Pinpoint the cell where the given text exists, returning its [X, Y] midpoint coordinate. 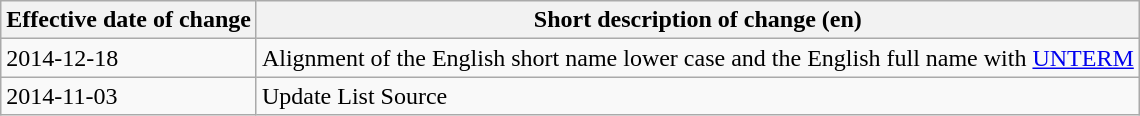
2014-12-18 [129, 58]
Short description of change (en) [698, 20]
Update List Source [698, 96]
Effective date of change [129, 20]
Alignment of the English short name lower case and the English full name with UNTERM [698, 58]
2014-11-03 [129, 96]
